Return the [X, Y] coordinate for the center point of the cell that contains the specified text.  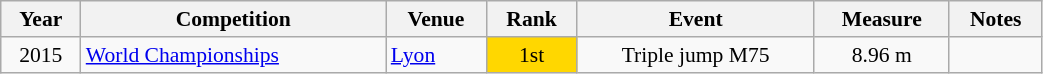
Competition [234, 19]
Lyon [436, 55]
Notes [996, 19]
Year [41, 19]
Rank [532, 19]
1st [532, 55]
8.96 m [882, 55]
Venue [436, 19]
Measure [882, 19]
World Championships [234, 55]
Event [696, 19]
2015 [41, 55]
Triple jump M75 [696, 55]
